Find where the given text appears and provide that cell's center as (X, Y) coordinate. 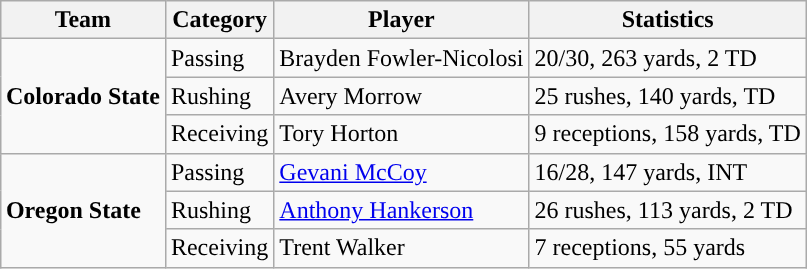
Player (402, 20)
26 rushes, 113 yards, 2 TD (668, 210)
25 rushes, 140 yards, TD (668, 96)
Anthony Hankerson (402, 210)
Category (219, 20)
Brayden Fowler-Nicolosi (402, 58)
Avery Morrow (402, 96)
9 receptions, 158 yards, TD (668, 134)
Team (82, 20)
20/30, 263 yards, 2 TD (668, 58)
Statistics (668, 20)
Tory Horton (402, 134)
7 receptions, 55 yards (668, 248)
Trent Walker (402, 248)
16/28, 147 yards, INT (668, 172)
Colorado State (82, 96)
Oregon State (82, 210)
Gevani McCoy (402, 172)
